For the text-containing cell, return its midpoint in [x, y] coordinate format. 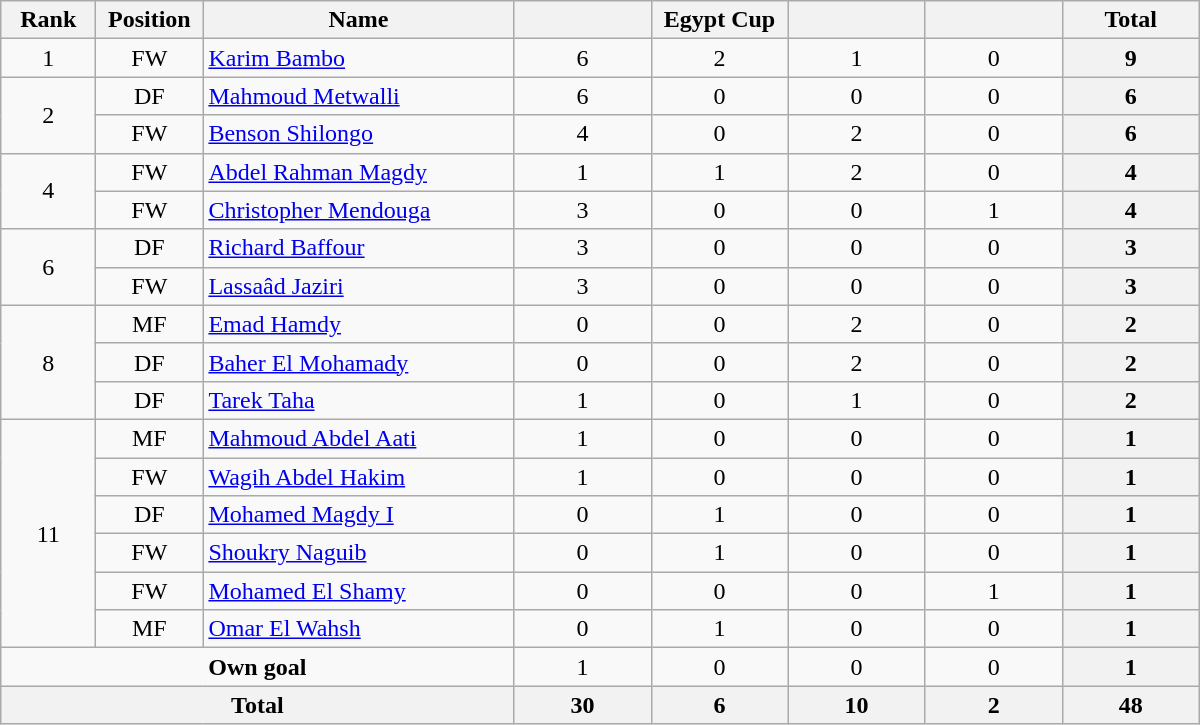
Abdel Rahman Magdy [358, 172]
Richard Baffour [358, 248]
Mahmoud Abdel Aati [358, 438]
48 [1130, 705]
Position [150, 20]
10 [856, 705]
Benson Shilongo [358, 134]
Egypt Cup [720, 20]
11 [48, 533]
Omar El Wahsh [358, 629]
Rank [48, 20]
Name [358, 20]
Wagih Abdel Hakim [358, 477]
Baher El Mohamady [358, 362]
Mohamed El Shamy [358, 591]
9 [1130, 58]
Mahmoud Metwalli [358, 96]
Christopher Mendouga [358, 210]
8 [48, 362]
Tarek Taha [358, 400]
Karim Bambo [358, 58]
30 [582, 705]
Emad Hamdy [358, 324]
Mohamed Magdy I [358, 515]
Shoukry Naguib [358, 553]
Lassaâd Jaziri [358, 286]
Own goal [258, 667]
